Provide the (X, Y) coordinate of the cell's center where the given text is located.  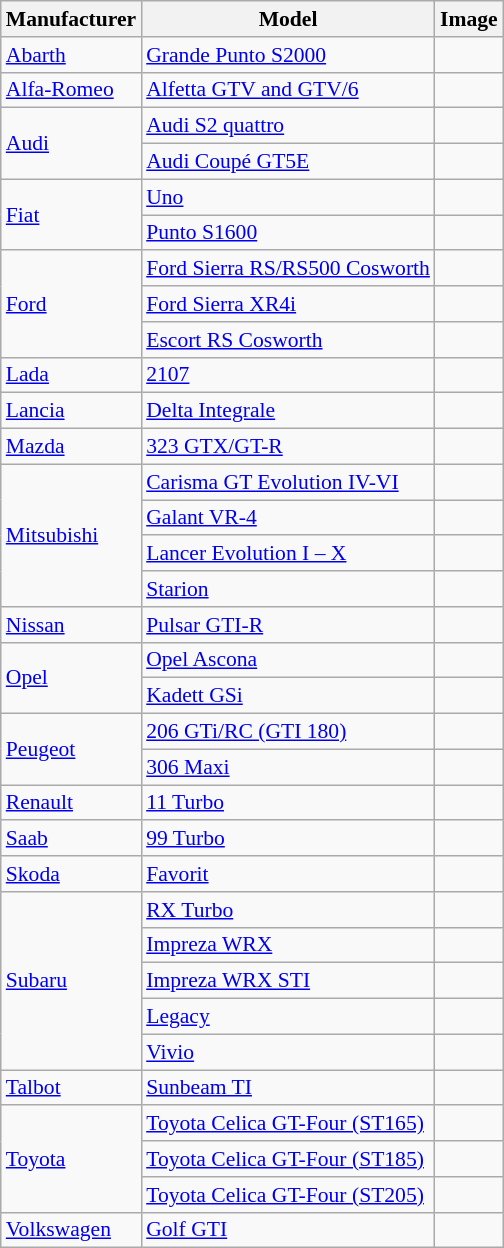
Impreza WRX STI (288, 981)
Saab (71, 839)
Image (469, 19)
Uno (288, 197)
Vivio (288, 1052)
Legacy (288, 1017)
Fiat (71, 214)
Mitsubishi (71, 535)
Abarth (71, 55)
Toyota Celica GT-Four (ST185) (288, 1159)
Ford (71, 304)
Ford Sierra XR4i (288, 304)
306 Maxi (288, 767)
Toyota Celica GT-Four (ST205) (288, 1195)
Lada (71, 375)
Opel (71, 678)
Skoda (71, 874)
Punto S1600 (288, 233)
Kadett GSi (288, 696)
Ford Sierra RS/RS500 Cosworth (288, 269)
Carisma GT Evolution IV-VI (288, 482)
Delta Integrale (288, 411)
Impreza WRX (288, 945)
Alfetta GTV and GTV/6 (288, 90)
Manufacturer (71, 19)
Audi S2 quattro (288, 126)
Lancer Evolution I – X (288, 554)
11 Turbo (288, 803)
Sunbeam TI (288, 1088)
Alfa-Romeo (71, 90)
Pulsar GTI-R (288, 625)
Nissan (71, 625)
Starion (288, 589)
Talbot (71, 1088)
Grande Punto S2000 (288, 55)
Toyota (71, 1160)
Peugeot (71, 750)
99 Turbo (288, 839)
Golf GTI (288, 1230)
Mazda (71, 447)
Favorit (288, 874)
Galant VR-4 (288, 518)
Opel Ascona (288, 660)
2107 (288, 375)
Subaru (71, 981)
Toyota Celica GT-Four (ST165) (288, 1124)
Audi Coupé GT5E (288, 162)
RX Turbo (288, 910)
Audi (71, 144)
Escort RS Cosworth (288, 340)
323 GTX/GT-R (288, 447)
Volkswagen (71, 1230)
Renault (71, 803)
Model (288, 19)
Lancia (71, 411)
206 GTi/RC (GTI 180) (288, 732)
